Determine the [X, Y] coordinate at the center of the cell enclosing the given text.  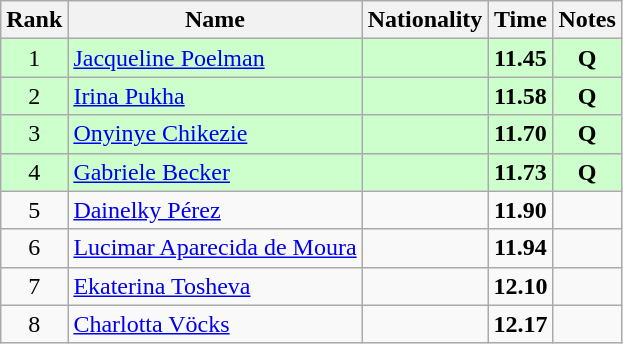
Charlotta Vöcks [215, 324]
11.70 [520, 134]
6 [34, 248]
11.94 [520, 248]
2 [34, 96]
7 [34, 286]
11.73 [520, 172]
12.10 [520, 286]
Ekaterina Tosheva [215, 286]
Onyinye Chikezie [215, 134]
Jacqueline Poelman [215, 58]
Dainelky Pérez [215, 210]
Irina Pukha [215, 96]
Name [215, 20]
8 [34, 324]
11.45 [520, 58]
11.58 [520, 96]
11.90 [520, 210]
Nationality [425, 20]
Time [520, 20]
5 [34, 210]
4 [34, 172]
Rank [34, 20]
1 [34, 58]
12.17 [520, 324]
Gabriele Becker [215, 172]
Lucimar Aparecida de Moura [215, 248]
3 [34, 134]
Notes [587, 20]
